Determine the (X, Y) coordinate at the center of the cell enclosing the given text.  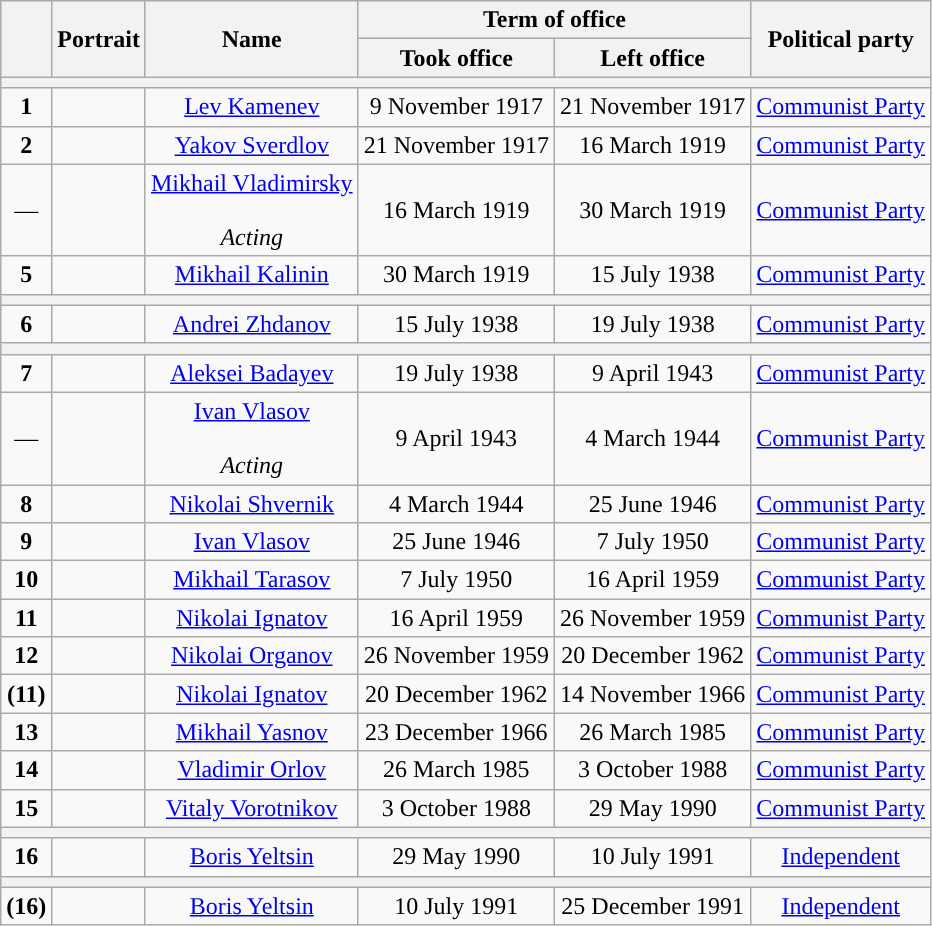
9 November 1917 (456, 107)
14 November 1966 (652, 694)
Yakov Sverdlov (252, 145)
12 (26, 656)
Left office (652, 58)
15 (26, 808)
Aleksei Badayev (252, 373)
5 (26, 275)
Took office (456, 58)
Ivan VlasovActing (252, 438)
Vitaly Vorotnikov (252, 808)
Mikhail VladimirskyActing (252, 210)
Political party (841, 39)
16 (26, 857)
Vladimir Orlov (252, 770)
25 December 1991 (652, 906)
8 (26, 503)
Andrei Zhdanov (252, 324)
11 (26, 618)
(11) (26, 694)
Mikhail Yasnov (252, 732)
6 (26, 324)
23 December 1966 (456, 732)
Term of office (554, 20)
13 (26, 732)
Lev Kamenev (252, 107)
Nikolai Organov (252, 656)
(16) (26, 906)
Nikolai Shvernik (252, 503)
Name (252, 39)
9 (26, 542)
Mikhail Kalinin (252, 275)
Ivan Vlasov (252, 542)
Mikhail Tarasov (252, 580)
10 (26, 580)
14 (26, 770)
2 (26, 145)
7 (26, 373)
1 (26, 107)
Portrait (99, 39)
